Output the [x, y] coordinate of the center of the cell containing the given text.  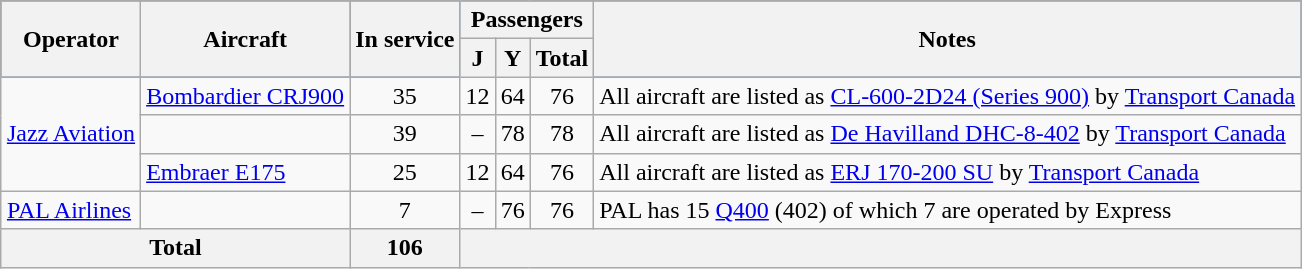
All aircraft are listed as ERJ 170-200 SU by Transport Canada [948, 172]
All aircraft are listed as De Havilland DHC-8-402 by Transport Canada [948, 134]
Passengers [527, 20]
Notes [948, 39]
PAL Airlines [70, 210]
Operator [70, 39]
106 [405, 248]
Jazz Aviation [70, 134]
Aircraft [246, 39]
PAL has 15 Q400 (402) of which 7 are operated by Express [948, 210]
25 [405, 172]
35 [405, 96]
J [478, 58]
Bombardier CRJ900 [246, 96]
All aircraft are listed as CL-600-2D24 (Series 900) by Transport Canada [948, 96]
Y [512, 58]
Embraer E175 [246, 172]
In service [405, 39]
7 [405, 210]
39 [405, 134]
